Detect which cell encompasses the target text, then output its (X, Y) center coordinate. 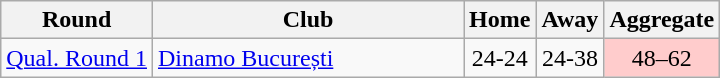
Qual. Round 1 (77, 58)
Dinamo București (308, 58)
Round (77, 20)
Club (308, 20)
Away (570, 20)
24-24 (500, 58)
Aggregate (662, 20)
48–62 (662, 58)
24-38 (570, 58)
Home (500, 20)
